Scan for the cell matching the given text and deliver its (X, Y) coordinate at center. 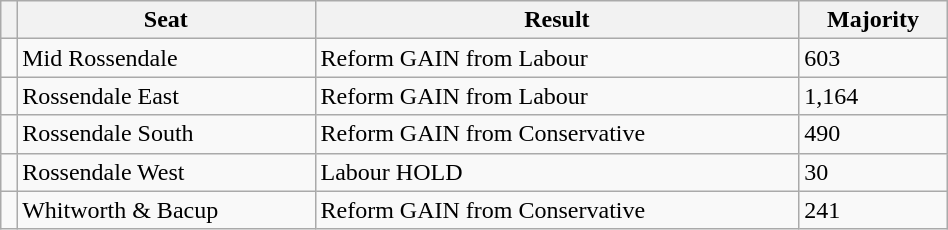
30 (874, 172)
Majority (874, 20)
Result (557, 20)
Rossendale East (166, 96)
Labour HOLD (557, 172)
Seat (166, 20)
Rossendale South (166, 134)
490 (874, 134)
Whitworth & Bacup (166, 210)
Rossendale West (166, 172)
Mid Rossendale (166, 58)
241 (874, 210)
603 (874, 58)
1,164 (874, 96)
